Extract the (x, y) coordinate from the center of the cell holding the provided text.  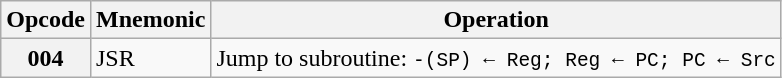
Mnemonic (150, 20)
JSR (150, 58)
Opcode (46, 20)
Jump to subroutine: -(SP) ← Reg; Reg ← PC; PC ← Src (496, 58)
Operation (496, 20)
004 (46, 58)
